Return the [x, y] coordinate for the center point of the cell that contains the specified text.  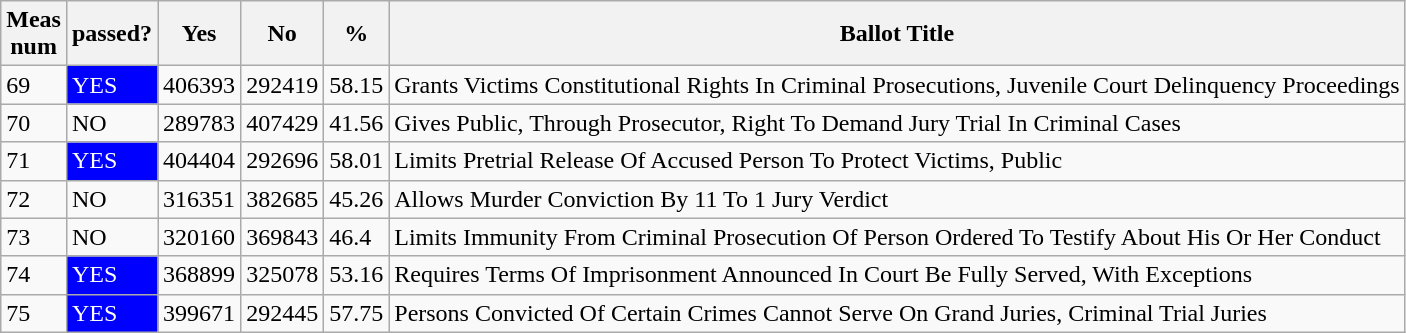
Yes [200, 34]
No [282, 34]
369843 [282, 237]
53.16 [356, 275]
75 [34, 313]
passed? [112, 34]
69 [34, 85]
74 [34, 275]
404404 [200, 161]
57.75 [356, 313]
Gives Public, Through Prosecutor, Right To Demand Jury Trial In Criminal Cases [897, 123]
406393 [200, 85]
70 [34, 123]
58.15 [356, 85]
Limits Immunity From Criminal Prosecution Of Person Ordered To Testify About His Or Her Conduct [897, 237]
72 [34, 199]
58.01 [356, 161]
71 [34, 161]
316351 [200, 199]
46.4 [356, 237]
% [356, 34]
Persons Convicted Of Certain Crimes Cannot Serve On Grand Juries, Criminal Trial Juries [897, 313]
289783 [200, 123]
399671 [200, 313]
Limits Pretrial Release Of Accused Person To Protect Victims, Public [897, 161]
382685 [282, 199]
292445 [282, 313]
320160 [200, 237]
325078 [282, 275]
292419 [282, 85]
Requires Terms Of Imprisonment Announced In Court Be Fully Served, With Exceptions [897, 275]
Measnum [34, 34]
41.56 [356, 123]
Grants Victims Constitutional Rights In Criminal Prosecutions, Juvenile Court Delinquency Proceedings [897, 85]
45.26 [356, 199]
Allows Murder Conviction By 11 To 1 Jury Verdict [897, 199]
Ballot Title [897, 34]
407429 [282, 123]
368899 [200, 275]
292696 [282, 161]
73 [34, 237]
